Identify which cell holds the provided text, then report its (x, y) central coordinate. 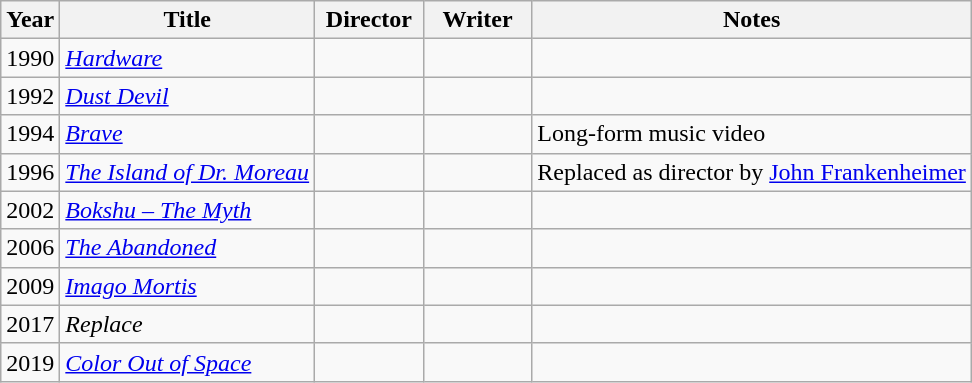
2002 (30, 210)
1992 (30, 96)
Color Out of Space (188, 362)
1994 (30, 134)
Brave (188, 134)
Imago Mortis (188, 286)
Director (370, 20)
Hardware (188, 58)
The Abandoned (188, 248)
2006 (30, 248)
1996 (30, 172)
Title (188, 20)
Year (30, 20)
Dust Devil (188, 96)
Bokshu – The Myth (188, 210)
Replace (188, 324)
Notes (752, 20)
2017 (30, 324)
1990 (30, 58)
2009 (30, 286)
Replaced as director by John Frankenheimer (752, 172)
Long-form music video (752, 134)
The Island of Dr. Moreau (188, 172)
Writer (478, 20)
2019 (30, 362)
